Pinpoint the cell where the given text exists, returning its (X, Y) midpoint coordinate. 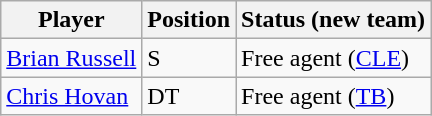
Status (new team) (334, 20)
S (189, 58)
Free agent (CLE) (334, 58)
DT (189, 96)
Position (189, 20)
Free agent (TB) (334, 96)
Chris Hovan (72, 96)
Player (72, 20)
Brian Russell (72, 58)
